Pinpoint the cell where the given text exists, returning its [X, Y] midpoint coordinate. 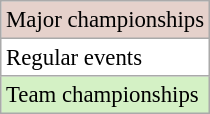
Major championships [106, 20]
Team championships [106, 95]
Regular events [106, 58]
